Locate the cell with the specified text and output its (x, y) center coordinate. 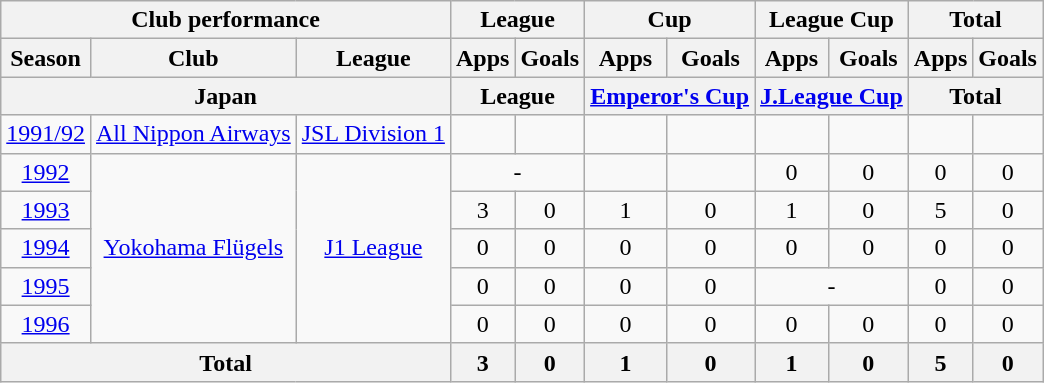
1992 (46, 172)
JSL Division 1 (373, 134)
J.League Cup (832, 96)
Season (46, 58)
Emperor's Cup (670, 96)
All Nippon Airways (193, 134)
1993 (46, 210)
1994 (46, 248)
Yokohama Flügels (193, 248)
1991/92 (46, 134)
Club performance (226, 20)
1996 (46, 324)
J1 League (373, 248)
Japan (226, 96)
League Cup (832, 20)
1995 (46, 286)
Club (193, 58)
Cup (670, 20)
